For the text-containing cell, return its midpoint in [x, y] coordinate format. 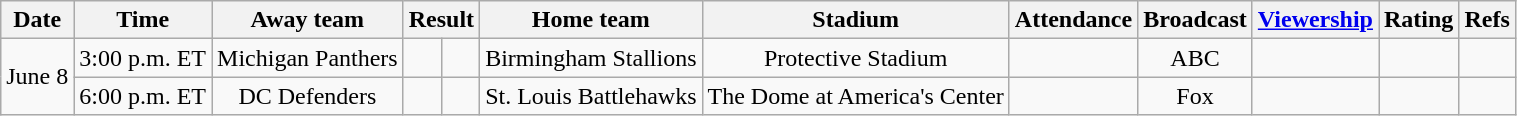
3:00 p.m. ET [143, 58]
DC Defenders [308, 96]
Broadcast [1196, 20]
ABC [1196, 58]
St. Louis Battlehawks [591, 96]
The Dome at America's Center [856, 96]
Result [441, 20]
Protective Stadium [856, 58]
Viewership [1315, 20]
Date [38, 20]
Fox [1196, 96]
Away team [308, 20]
Birmingham Stallions [591, 58]
Home team [591, 20]
Refs [1487, 20]
Stadium [856, 20]
June 8 [38, 77]
Time [143, 20]
Michigan Panthers [308, 58]
Rating [1418, 20]
Attendance [1073, 20]
6:00 p.m. ET [143, 96]
